Locate the cell with the specified text and output its (X, Y) center coordinate. 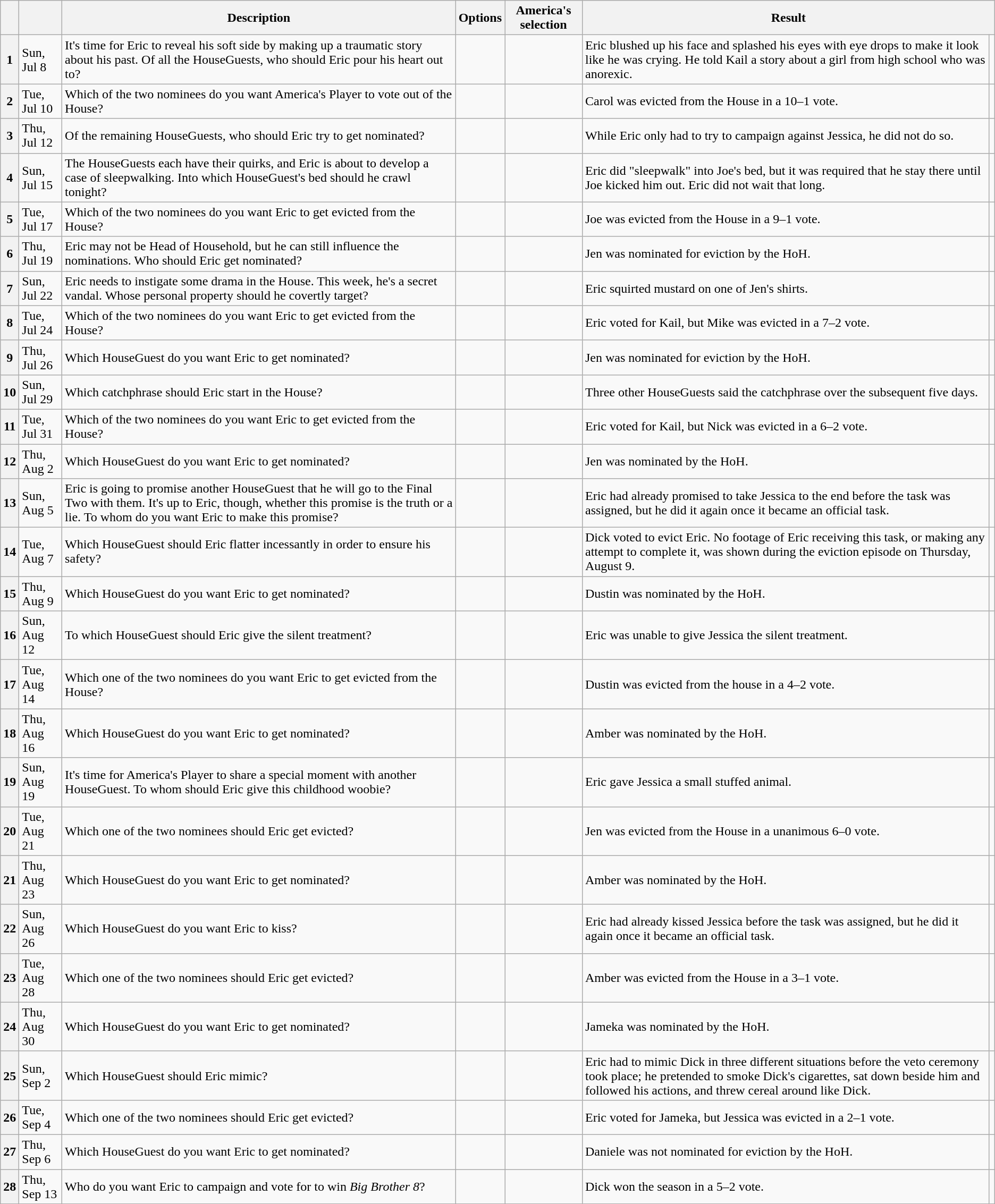
5 (10, 219)
Eric had already promised to take Jessica to the end before the task was assigned, but he did it again once it became an official task. (786, 503)
Dick won the season in a 5–2 vote. (786, 1186)
Sun, Aug 12 (40, 635)
28 (10, 1186)
23 (10, 978)
Eric voted for Kail, but Mike was evicted in a 7–2 vote. (786, 323)
America's selection (544, 18)
Eric needs to instigate some drama in the House. This week, he's a secret vandal. Whose personal property should he covertly target? (259, 288)
Joe was evicted from the House in a 9–1 vote. (786, 219)
17 (10, 684)
It's time for America's Player to share a special moment with another HouseGuest. To whom should Eric give this childhood woobie? (259, 782)
12 (10, 461)
Thu, Jul 26 (40, 357)
Tue, Jul 17 (40, 219)
4 (10, 177)
Jameka was nominated by the HoH. (786, 1027)
Tue, Aug 21 (40, 831)
Dustin was evicted from the house in a 4–2 vote. (786, 684)
Sun, Aug 26 (40, 929)
Thu, Aug 23 (40, 880)
Eric was unable to give Jessica the silent treatment. (786, 635)
Daniele was not nominated for eviction by the HoH. (786, 1152)
2 (10, 101)
1 (10, 60)
Options (480, 18)
8 (10, 323)
While Eric only had to try to campaign against Jessica, he did not do so. (786, 136)
Eric voted for Jameka, but Jessica was evicted in a 2–1 vote. (786, 1117)
The HouseGuests each have their quirks, and Eric is about to develop a case of sleepwalking. Into which HouseGuest's bed should he crawl tonight? (259, 177)
Tue, Jul 31 (40, 426)
Sun, Sep 2 (40, 1075)
Tue, Sep 4 (40, 1117)
Eric did "sleepwalk" into Joe's bed, but it was required that he stay there until Joe kicked him out. Eric did not wait that long. (786, 177)
21 (10, 880)
Eric had already kissed Jessica before the task was assigned, but he did it again once it became an official task. (786, 929)
14 (10, 552)
Eric squirted mustard on one of Jen's shirts. (786, 288)
Sun, Jul 15 (40, 177)
22 (10, 929)
26 (10, 1117)
11 (10, 426)
3 (10, 136)
Sun, Aug 5 (40, 503)
13 (10, 503)
Thu, Aug 9 (40, 594)
Tue, Jul 10 (40, 101)
Which one of the two nominees do you want Eric to get evicted from the House? (259, 684)
Eric gave Jessica a small stuffed animal. (786, 782)
Tue, Aug 28 (40, 978)
Sun, Jul 29 (40, 392)
Thu, Sep 6 (40, 1152)
7 (10, 288)
Amber was evicted from the House in a 3–1 vote. (786, 978)
9 (10, 357)
15 (10, 594)
Which HouseGuest should Eric mimic? (259, 1075)
16 (10, 635)
Eric may not be Head of Household, but he can still influence the nominations. Who should Eric get nominated? (259, 254)
Tue, Aug 7 (40, 552)
Thu, Jul 19 (40, 254)
Sun, Aug 19 (40, 782)
Sun, Jul 8 (40, 60)
Of the remaining HouseGuests, who should Eric try to get nominated? (259, 136)
Thu, Jul 12 (40, 136)
Carol was evicted from the House in a 10–1 vote. (786, 101)
To which HouseGuest should Eric give the silent treatment? (259, 635)
Three other HouseGuests said the catchphrase over the subsequent five days. (786, 392)
Which of the two nominees do you want America's Player to vote out of the House? (259, 101)
24 (10, 1027)
18 (10, 733)
Which HouseGuest should Eric flatter incessantly in order to ensure his safety? (259, 552)
Thu, Aug 16 (40, 733)
Tue, Jul 24 (40, 323)
27 (10, 1152)
19 (10, 782)
Who do you want Eric to campaign and vote for to win Big Brother 8? (259, 1186)
Dustin was nominated by the HoH. (786, 594)
Result (788, 18)
Which HouseGuest do you want Eric to kiss? (259, 929)
Description (259, 18)
10 (10, 392)
6 (10, 254)
Jen was nominated by the HoH. (786, 461)
Sun, Jul 22 (40, 288)
25 (10, 1075)
Thu, Aug 30 (40, 1027)
Eric voted for Kail, but Nick was evicted in a 6–2 vote. (786, 426)
20 (10, 831)
Which catchphrase should Eric start in the House? (259, 392)
Thu, Sep 13 (40, 1186)
Tue, Aug 14 (40, 684)
Thu, Aug 2 (40, 461)
Jen was evicted from the House in a unanimous 6–0 vote. (786, 831)
